Return the [x, y] coordinate for the center point of the cell that contains the specified text.  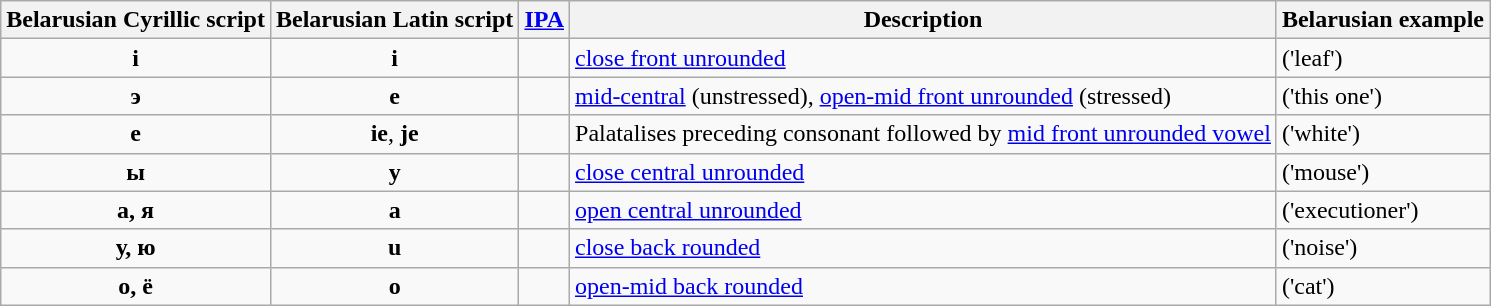
a [394, 210]
('executioner') [1382, 210]
('noise') [1382, 248]
Belarusian Cyrillic script [136, 20]
close central unrounded [924, 172]
o [394, 286]
Description [924, 20]
Palatalises preceding consonant followed by mid front unrounded vowel [924, 134]
Belarusian Latin script [394, 20]
close back rounded [924, 248]
u [394, 248]
ы [136, 172]
у, ю [136, 248]
('cat') [1382, 286]
э [136, 96]
Belarusian example [1382, 20]
('this one') [1382, 96]
y [394, 172]
о, ё [136, 286]
e [394, 96]
('white') [1382, 134]
('mouse') [1382, 172]
close front unrounded [924, 58]
('leaf') [1382, 58]
е [136, 134]
mid-central (unstressed), open-mid front unrounded (stressed) [924, 96]
open-mid back rounded [924, 286]
a, я [136, 210]
ie, je [394, 134]
IPA [544, 20]
open central unrounded [924, 210]
